Pinpoint the cell where the given text exists, returning its (X, Y) midpoint coordinate. 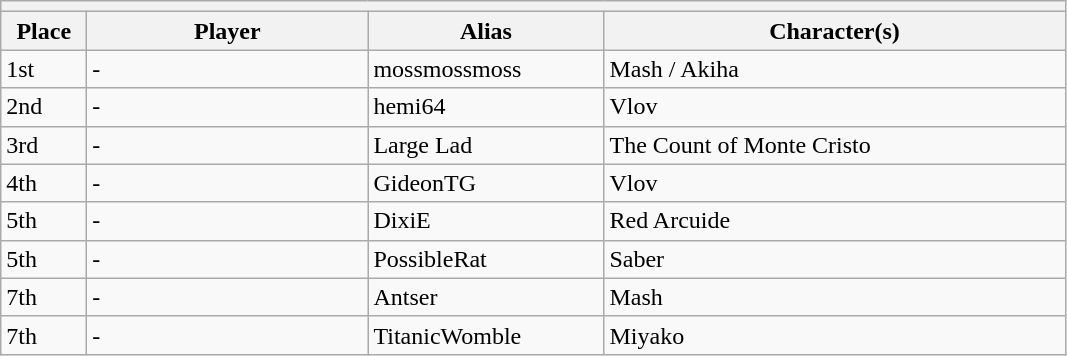
Miyako (834, 335)
Large Lad (486, 145)
Player (228, 31)
mossmossmoss (486, 69)
The Count of Monte Cristo (834, 145)
hemi64 (486, 107)
Place (44, 31)
Antser (486, 297)
DixiE (486, 221)
Mash / Akiha (834, 69)
PossibleRat (486, 259)
Red Arcuide (834, 221)
Saber (834, 259)
Mash (834, 297)
3rd (44, 145)
2nd (44, 107)
4th (44, 183)
Alias (486, 31)
1st (44, 69)
GideonTG (486, 183)
TitanicWomble (486, 335)
Character(s) (834, 31)
